Search for the cell housing the specified text and yield its (x, y) center coordinate. 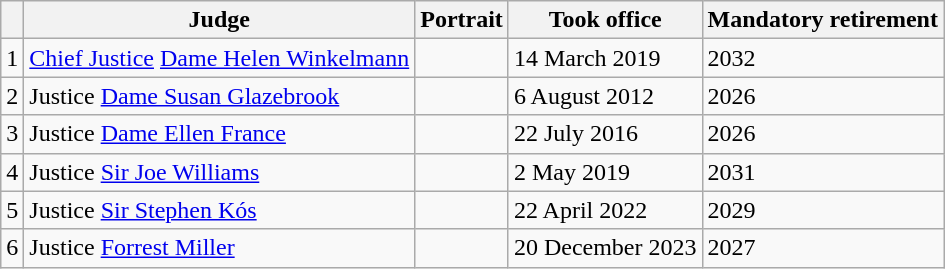
Justice Sir Stephen Kós (220, 210)
20 December 2023 (605, 248)
2031 (822, 172)
4 (12, 172)
1 (12, 58)
Justice Sir Joe Williams (220, 172)
Judge (220, 20)
2 May 2019 (605, 172)
5 (12, 210)
Justice Dame Susan Glazebrook (220, 96)
Chief Justice Dame Helen Winkelmann (220, 58)
2 (12, 96)
Took office (605, 20)
2032 (822, 58)
Portrait (462, 20)
3 (12, 134)
6 August 2012 (605, 96)
Mandatory retirement (822, 20)
2027 (822, 248)
2029 (822, 210)
Justice Dame Ellen France (220, 134)
22 July 2016 (605, 134)
Justice Forrest Miller (220, 248)
22 April 2022 (605, 210)
14 March 2019 (605, 58)
6 (12, 248)
